For the text-containing cell, return its midpoint in [X, Y] coordinate format. 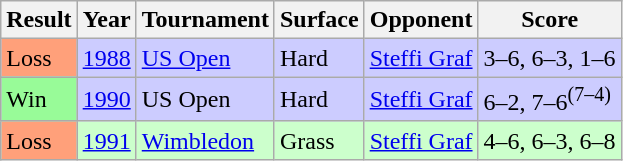
Surface [319, 20]
Win [39, 100]
Tournament [205, 20]
3–6, 6–3, 1–6 [550, 58]
Wimbledon [205, 140]
Grass [319, 140]
1988 [106, 58]
6–2, 7–6(7–4) [550, 100]
Opponent [421, 20]
4–6, 6–3, 6–8 [550, 140]
1991 [106, 140]
Year [106, 20]
Score [550, 20]
Result [39, 20]
1990 [106, 100]
